Identify which cell holds the provided text, then report its (x, y) central coordinate. 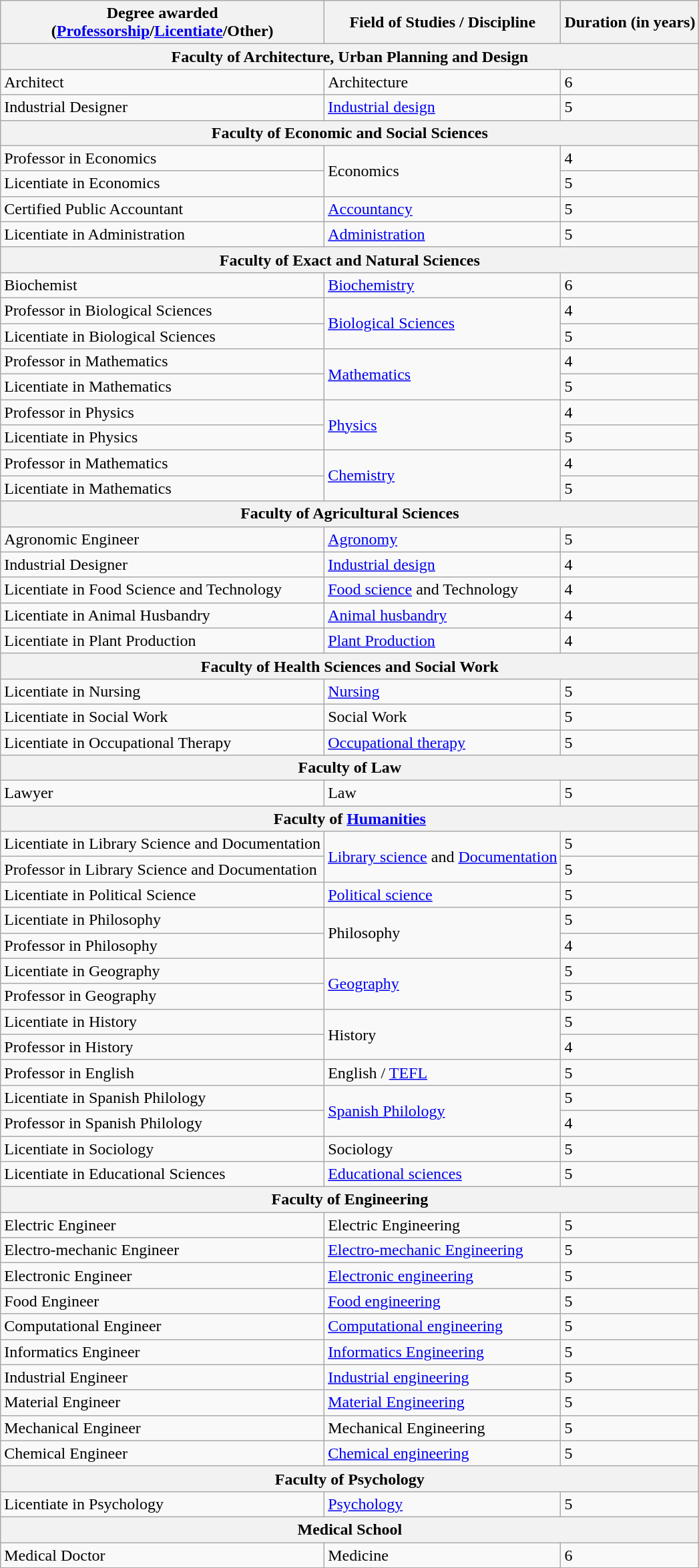
Licentiate in Occupational Therapy (163, 743)
Electro-mechanic Engineer (163, 1250)
Informatics Engineering (443, 1352)
Faculty of Agricultural Sciences (350, 514)
Industrial engineering (443, 1377)
Duration (in years) (630, 23)
Geography (443, 984)
Faculty of Health Sciences and Social Work (350, 666)
Electric Engineering (443, 1225)
Food Engineer (163, 1301)
Chemical engineering (443, 1453)
Professor in Physics (163, 412)
Faculty of Economic and Social Sciences (350, 133)
Informatics Engineer (163, 1352)
Administration (443, 234)
Faculty of Engineering (350, 1200)
Chemistry (443, 476)
Material Engineering (443, 1403)
Spanish Philology (443, 1110)
Professor in Economics (163, 158)
Lawyer (163, 793)
Political science (443, 895)
Licentiate in Economics (163, 183)
Professor in Biological Sciences (163, 310)
Law (443, 793)
Sociology (443, 1148)
Agronomy (443, 539)
Faculty of Architecture, Urban Planning and Design (350, 57)
Mathematics (443, 374)
Professor in Geography (163, 996)
Animal husbandry (443, 615)
Faculty of Law (350, 768)
English / TEFL (443, 1072)
Social Work (443, 717)
Biological Sciences (443, 323)
Licentiate in Spanish Philology (163, 1098)
Licentiate in Plant Production (163, 641)
Licentiate in Psychology (163, 1504)
Licentiate in Philosophy (163, 920)
Licentiate in Social Work (163, 717)
Computational Engineer (163, 1326)
Licentiate in Physics (163, 438)
Licentiate in Library Science and Documentation (163, 844)
Certified Public Accountant (163, 209)
Industrial Engineer (163, 1377)
Mechanical Engineer (163, 1428)
Food engineering (443, 1301)
Medicine (443, 1555)
Licentiate in Political Science (163, 895)
Biochemist (163, 285)
Architect (163, 82)
Professor in Philosophy (163, 945)
Food science and Technology (443, 590)
Licentiate in Administration (163, 234)
Computational engineering (443, 1326)
Architecture (443, 82)
Library science and Documentation (443, 857)
Faculty of Psychology (350, 1479)
Accountancy (443, 209)
Economics (443, 171)
History (443, 1034)
Professor in English (163, 1072)
Licentiate in Sociology (163, 1148)
Licentiate in Nursing (163, 691)
Plant Production (443, 641)
Professor in History (163, 1047)
Physics (443, 425)
Electronic engineering (443, 1276)
Licentiate in Animal Husbandry (163, 615)
Licentiate in History (163, 1022)
Faculty of Humanities (350, 819)
Licentiate in Biological Sciences (163, 336)
Electronic Engineer (163, 1276)
Chemical Engineer (163, 1453)
Medical Doctor (163, 1555)
Licentiate in Food Science and Technology (163, 590)
Material Engineer (163, 1403)
Electric Engineer (163, 1225)
Occupational therapy (443, 743)
Agronomic Engineer (163, 539)
Professor in Spanish Philology (163, 1123)
Medical School (350, 1529)
Psychology (443, 1504)
Electro-mechanic Engineering (443, 1250)
Field of Studies / Discipline (443, 23)
Licentiate in Geography (163, 971)
Mechanical Engineering (443, 1428)
Educational sciences (443, 1174)
Degree awarded(Professorship/Licentiate/Other) (163, 23)
Philosophy (443, 933)
Professor in Library Science and Documentation (163, 869)
Licentiate in Educational Sciences (163, 1174)
Nursing (443, 691)
Faculty of Exact and Natural Sciences (350, 260)
Biochemistry (443, 285)
